Extract the [x, y] coordinate from the center of the cell holding the provided text.  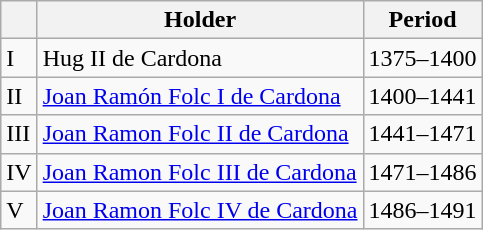
Joan Ramón Folc I de Cardona [200, 96]
II [19, 96]
1471–1486 [422, 172]
V [19, 210]
Joan Ramon Folc III de Cardona [200, 172]
Period [422, 20]
Joan Ramon Folc IV de Cardona [200, 210]
1400–1441 [422, 96]
III [19, 134]
Holder [200, 20]
1486–1491 [422, 210]
IV [19, 172]
1441–1471 [422, 134]
I [19, 58]
Joan Ramon Folc II de Cardona [200, 134]
Hug II de Cardona [200, 58]
1375–1400 [422, 58]
